From the cell containing the given text, extract its center point as (X, Y) coordinate. 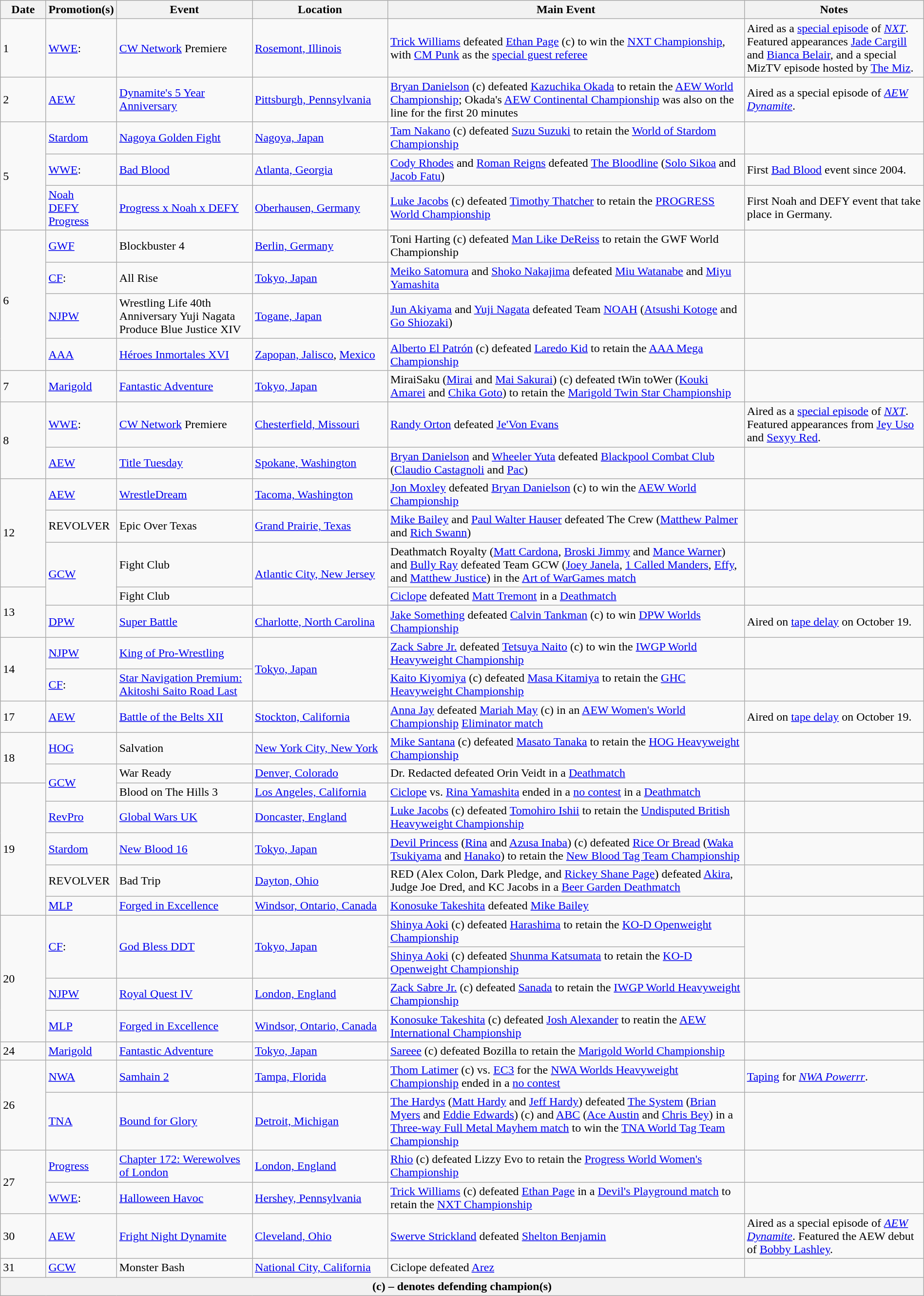
Taping for NWA Powerrr. (834, 1077)
Thom Latimer (c) vs. EC3 for the NWA Worlds Heavyweight Championship ended in a no contest (566, 1077)
Samhain 2 (184, 1077)
King of Pro-Wrestling (184, 653)
Kaito Kiyomiya (c) defeated Masa Kitamiya to retain the GHC Heavyweight Championship (566, 685)
6 (23, 300)
Jon Moxley defeated Bryan Danielson (c) to win the AEW World Championship (566, 494)
27 (23, 1182)
Tam Nakano (c) defeated Suzu Suzuki to retain the World of Stardom Championship (566, 137)
Zack Sabre Jr. defeated Tetsuya Naito (c) to win the IWGP World Heavyweight Championship (566, 653)
Bad Blood (184, 170)
Bad Trip (184, 881)
Ciclope defeated Arez (566, 1268)
New York City, New York (320, 748)
Ciclope vs. Rina Yamashita ended in a no contest in a Deathmatch (566, 792)
Dynamite's 5 Year Anniversary (184, 99)
RevPro (81, 817)
Charlotte, North Carolina (320, 621)
DPW (81, 621)
Tampa, Florida (320, 1077)
Jun Akiyama and Yuji Nagata defeated Team NOAH (Atsushi Kotoge and Go Shiozaki) (566, 316)
Salvation (184, 748)
Zack Sabre Jr. (c) defeated Sanada to retain the IWGP World Heavyweight Championship (566, 995)
Nagoya Golden Fight (184, 137)
Dayton, Ohio (320, 881)
12 (23, 533)
Wrestling Life 40th Anniversary Yuji Nagata Produce Blue Justice XIV (184, 316)
(c) – denotes defending champion(s) (462, 1286)
Event (184, 10)
Main Event (566, 10)
All Rise (184, 278)
30 (23, 1236)
War Ready (184, 773)
8 (23, 440)
Luke Jacobs (c) defeated Tomohiro Ishii to retain the Undisputed British Heavyweight Championship (566, 817)
Cleveland, Ohio (320, 1236)
RED (Alex Colon, Dark Pledge, and Rickey Shane Page) defeated Akira, Judge Joe Dred, and KC Jacobs in a Beer Garden Deathmatch (566, 881)
Konosuke Takeshita (c) defeated Josh Alexander to reatin the AEW International Championship (566, 1026)
Mike Santana (c) defeated Masato Tanaka to retain the HOG Heavyweight Championship (566, 748)
HOG (81, 748)
Pittsburgh, Pennsylvania (320, 99)
NWA (81, 1077)
Toni Harting (c) defeated Man Like DeReiss to retain the GWF World Championship (566, 246)
Global Wars UK (184, 817)
Grand Prairie, Texas (320, 527)
Chapter 172: Werewolves of London (184, 1166)
18 (23, 758)
Atlantic City, New Jersey (320, 574)
Meiko Satomura and Shoko Nakajima defeated Miu Watanabe and Miyu Yamashita (566, 278)
Blood on The Hills 3 (184, 792)
Aired as a special episode of AEW Dynamite. Featured the AEW debut of Bobby Lashley. (834, 1236)
Héroes Inmortales XVI (184, 354)
Los Angeles, California (320, 792)
Battle of the Belts XII (184, 717)
Jake Something defeated Calvin Tankman (c) to win DPW Worlds Championship (566, 621)
31 (23, 1268)
NoahDEFYProgress (81, 208)
Monster Bash (184, 1268)
Cody Rhodes and Roman Reigns defeated The Bloodline (Solo Sikoa and Jacob Fatu) (566, 170)
Epic Over Texas (184, 527)
13 (23, 612)
Bound for Glory (184, 1121)
Mike Bailey and Paul Walter Hauser defeated The Crew (Matthew Palmer and Rich Swann) (566, 527)
Oberhausen, Germany (320, 208)
26 (23, 1105)
Progress x Noah x DEFY (184, 208)
New Blood 16 (184, 848)
7 (23, 386)
Royal Quest IV (184, 995)
GWF (81, 246)
17 (23, 717)
Sareee (c) defeated Bozilla to retain the Marigold World Championship (566, 1051)
Doncaster, England (320, 817)
Progress (81, 1166)
God Bless DDT (184, 946)
First Bad Blood event since 2004. (834, 170)
14 (23, 669)
Aired as a special episode of NXT.Featured appearances Jade Cargill and Bianca Belair, and a special MizTV episode hosted by The Miz. (834, 48)
Fright Night Dynamite (184, 1236)
20 (23, 978)
WrestleDream (184, 494)
Rosemont, Illinois (320, 48)
Notes (834, 10)
Detroit, Michigan (320, 1121)
Aired as a special episode of NXT.Featured appearances from Jey Uso and Sexyy Red. (834, 424)
24 (23, 1051)
Shinya Aoki (c) defeated Harashima to retain the KO-D Openweight Championship (566, 930)
Ciclope defeated Matt Tremont in a Deathmatch (566, 596)
Promotion(s) (81, 10)
First Noah and DEFY event that take place in Germany. (834, 208)
Konosuke Takeshita defeated Mike Bailey (566, 905)
Berlin, Germany (320, 246)
National City, California (320, 1268)
Togane, Japan (320, 316)
Date (23, 10)
Chesterfield, Missouri (320, 424)
AAA (81, 354)
Trick Williams defeated Ethan Page (c) to win the NXT Championship, with CM Punk as the special guest referee (566, 48)
Tacoma, Washington (320, 494)
Alberto El Patrón (c) defeated Laredo Kid to retain the AAA Mega Championship (566, 354)
MiraiSaku (Mirai and Mai Sakurai) (c) defeated tWin toWer (Kouki Amarei and Chika Goto) to retain the Marigold Twin Star Championship (566, 386)
Halloween Havoc (184, 1198)
Rhio (c) defeated Lizzy Evo to retain the Progress World Women's Championship (566, 1166)
Location (320, 10)
Shinya Aoki (c) defeated Shunma Katsumata to retain the KO-D Openweight Championship (566, 962)
Bryan Danielson and Wheeler Yuta defeated Blackpool Combat Club (Claudio Castagnoli and Pac) (566, 462)
Nagoya, Japan (320, 137)
19 (23, 848)
Aired as a special episode of AEW Dynamite. (834, 99)
Blockbuster 4 (184, 246)
Title Tuesday (184, 462)
Devil Princess (Rina and Azusa Inaba) (c) defeated Rice Or Bread (Waka Tsukiyama and Hanako) to retain the New Blood Tag Team Championship (566, 848)
TNA (81, 1121)
Anna Jay defeated Mariah May (c) in an AEW Women's World Championship Eliminator match (566, 717)
Atlanta, Georgia (320, 170)
Zapopan, Jalisco, Mexico (320, 354)
Star Navigation Premium: Akitoshi Saito Road Last (184, 685)
Stockton, California (320, 717)
Randy Orton defeated Je'Von Evans (566, 424)
Trick Williams (c) defeated Ethan Page in a Devil's Playground match to retain the NXT Championship (566, 1198)
Super Battle (184, 621)
Spokane, Washington (320, 462)
Denver, Colorado (320, 773)
Luke Jacobs (c) defeated Timothy Thatcher to retain the PROGRESS World Championship (566, 208)
5 (23, 176)
1 (23, 48)
Swerve Strickland defeated Shelton Benjamin (566, 1236)
Hershey, Pennsylvania (320, 1198)
Dr. Redacted defeated Orin Veidt in a Deathmatch (566, 773)
2 (23, 99)
